Identify which cell holds the provided text, then report its (x, y) central coordinate. 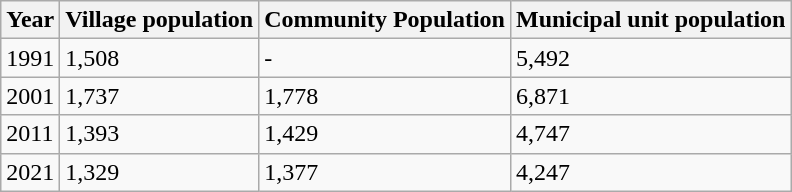
Village population (160, 20)
1,429 (385, 134)
2011 (30, 134)
1,778 (385, 96)
5,492 (650, 58)
1,329 (160, 172)
- (385, 58)
Year (30, 20)
2021 (30, 172)
2001 (30, 96)
1,393 (160, 134)
1,737 (160, 96)
4,247 (650, 172)
1,377 (385, 172)
6,871 (650, 96)
1991 (30, 58)
1,508 (160, 58)
4,747 (650, 134)
Community Population (385, 20)
Municipal unit population (650, 20)
